Pinpoint the cell where the given text exists, returning its (x, y) midpoint coordinate. 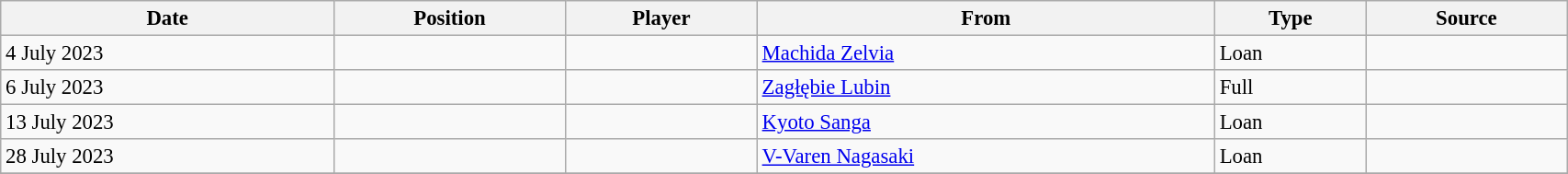
Type (1290, 18)
From (986, 18)
4 July 2023 (167, 53)
Player (661, 18)
Source (1466, 18)
Kyoto Sanga (986, 122)
Full (1290, 87)
Zagłębie Lubin (986, 87)
V-Varen Nagasaki (986, 157)
Date (167, 18)
6 July 2023 (167, 87)
13 July 2023 (167, 122)
28 July 2023 (167, 157)
Machida Zelvia (986, 53)
Position (450, 18)
